Capture the cell that displays the provided text and extract its (x, y) central coordinate. 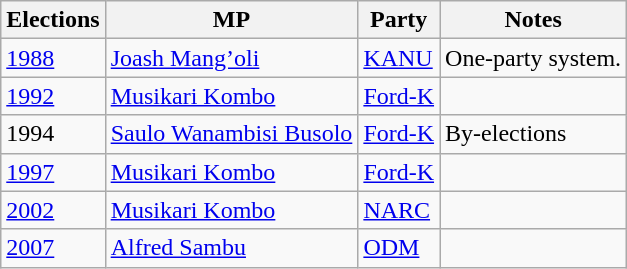
2007 (53, 248)
Saulo Wanambisi Busolo (232, 134)
1988 (53, 58)
KANU (399, 58)
Joash Mang’oli (232, 58)
NARC (399, 210)
Elections (53, 20)
MP (232, 20)
1992 (53, 96)
2002 (53, 210)
1994 (53, 134)
Notes (534, 20)
Alfred Sambu (232, 248)
By-elections (534, 134)
ODM (399, 248)
One-party system. (534, 58)
Party (399, 20)
1997 (53, 172)
